From the cell containing the given text, extract its center point as (x, y) coordinate. 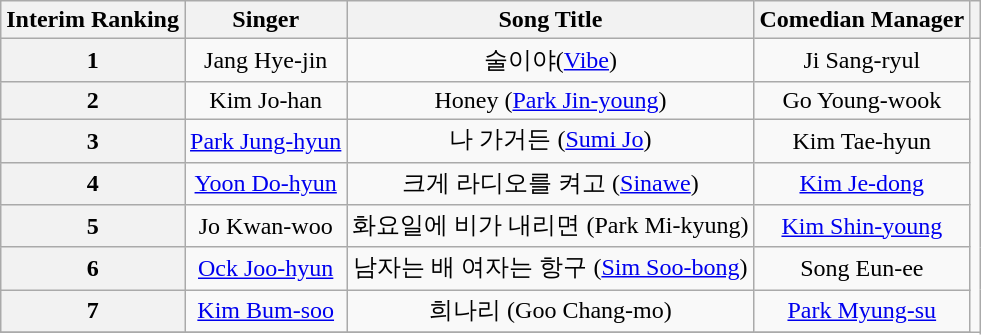
Interim Ranking (93, 20)
4 (93, 184)
1 (93, 60)
Kim Tae-hyun (862, 140)
7 (93, 312)
Singer (265, 20)
3 (93, 140)
남자는 배 여자는 항구 (Sim Soo-bong) (550, 268)
Kim Jo-han (265, 100)
화요일에 비가 내리면 (Park Mi-kyung) (550, 226)
술이야(Vibe) (550, 60)
Park Myung-su (862, 312)
Jang Hye-jin (265, 60)
Kim Je-dong (862, 184)
Jo Kwan-woo (265, 226)
Ock Joo-hyun (265, 268)
Park Jung-hyun (265, 140)
Kim Bum-soo (265, 312)
6 (93, 268)
나 가거든 (Sumi Jo) (550, 140)
Ji Sang-ryul (862, 60)
Yoon Do-hyun (265, 184)
Kim Shin-young (862, 226)
크게 라디오를 켜고 (Sinawe) (550, 184)
5 (93, 226)
2 (93, 100)
Honey (Park Jin-young) (550, 100)
희나리 (Goo Chang-mo) (550, 312)
Comedian Manager (862, 20)
Song Eun-ee (862, 268)
Go Young-wook (862, 100)
Song Title (550, 20)
